Search for the cell housing the specified text and yield its (X, Y) center coordinate. 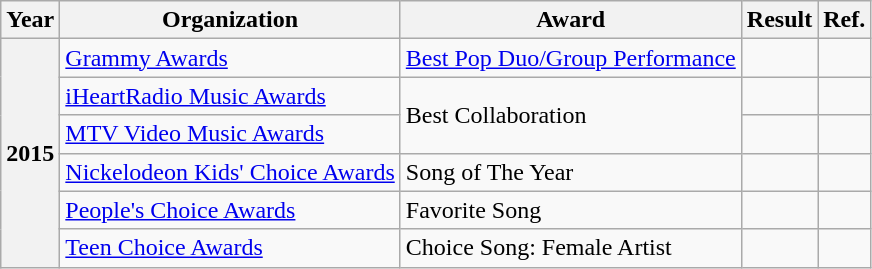
Teen Choice Awards (230, 248)
Result (779, 20)
Ref. (844, 20)
People's Choice Awards (230, 210)
Best Pop Duo/Group Performance (570, 58)
iHeartRadio Music Awards (230, 96)
MTV Video Music Awards (230, 134)
Grammy Awards (230, 58)
Song of The Year (570, 172)
Nickelodeon Kids' Choice Awards (230, 172)
Year (30, 20)
Organization (230, 20)
Award (570, 20)
Favorite Song (570, 210)
2015 (30, 153)
Choice Song: Female Artist (570, 248)
Best Collaboration (570, 115)
